Locate the cell with the specified text and output its (X, Y) center coordinate. 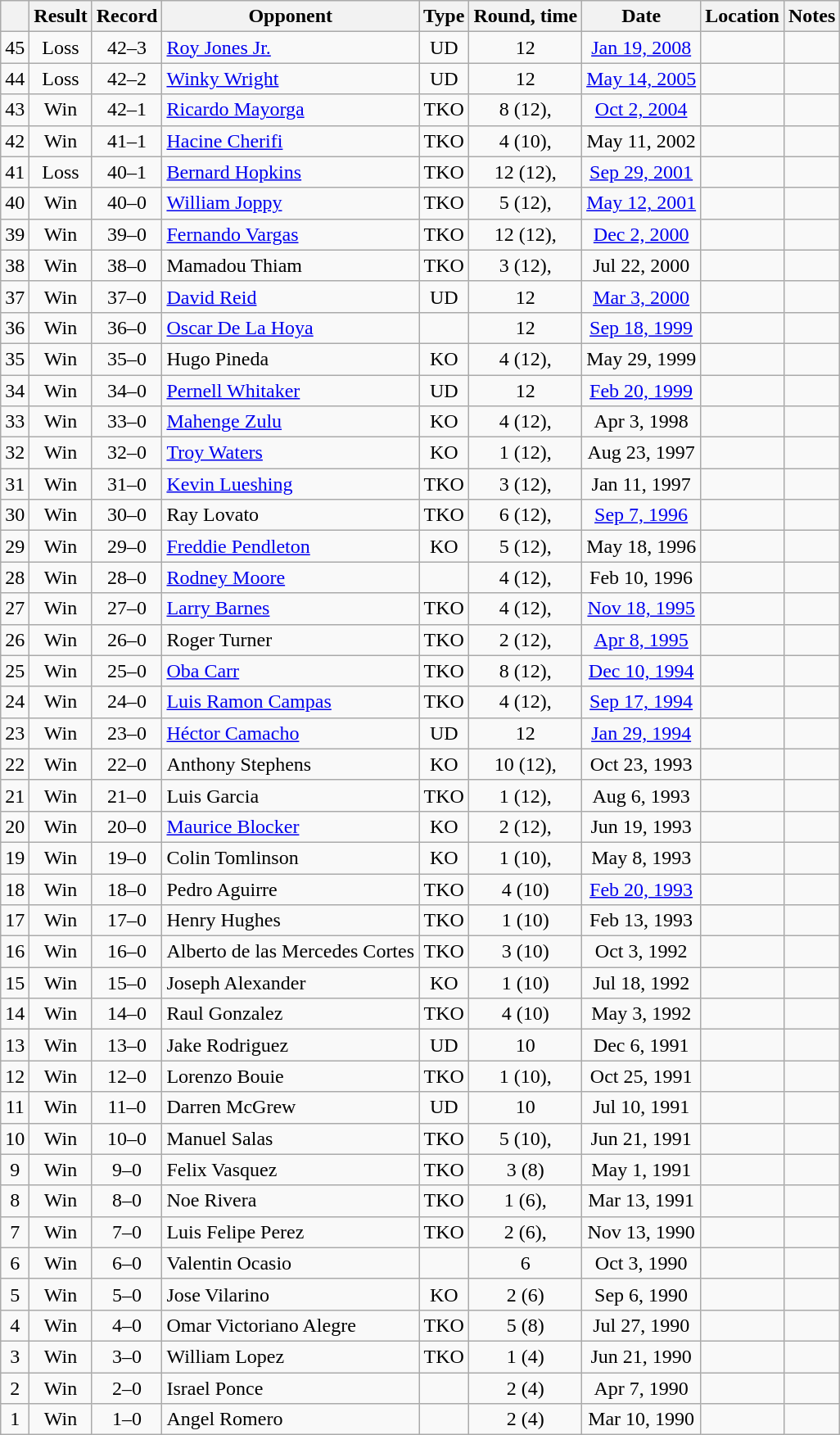
David Reid (291, 297)
Dec 2, 2000 (642, 234)
Kevin Lueshing (291, 484)
13–0 (127, 1045)
Noe Rivera (291, 1201)
May 11, 2002 (642, 141)
Dec 6, 1991 (642, 1045)
17 (15, 921)
27–0 (127, 609)
8 (15, 1201)
16 (15, 952)
3 (10) (526, 952)
Ricardo Mayorga (291, 110)
44 (15, 79)
19–0 (127, 858)
42–3 (127, 48)
Record (127, 16)
Darren McGrew (291, 1107)
Jan 29, 1994 (642, 733)
35–0 (127, 359)
38–0 (127, 265)
May 8, 1993 (642, 858)
Anthony Stephens (291, 764)
Sep 7, 1996 (642, 515)
15–0 (127, 983)
Roger Turner (291, 640)
10–0 (127, 1138)
Jul 10, 1991 (642, 1107)
31 (15, 484)
William Joppy (291, 203)
Mar 13, 1991 (642, 1201)
Joseph Alexander (291, 983)
Dec 10, 1994 (642, 671)
Aug 6, 1993 (642, 795)
19 (15, 858)
Luis Felipe Perez (291, 1232)
Jake Rodriguez (291, 1045)
May 1, 1991 (642, 1170)
Round, time (526, 16)
4–0 (127, 1325)
42–1 (127, 110)
Oct 3, 1992 (642, 952)
Jun 21, 1990 (642, 1356)
Oct 25, 1991 (642, 1076)
Troy Waters (291, 453)
May 18, 1996 (642, 546)
37–0 (127, 297)
27 (15, 609)
Luis Garcia (291, 795)
22–0 (127, 764)
14 (15, 1014)
William Lopez (291, 1356)
Jun 21, 1991 (642, 1138)
29 (15, 546)
Ray Lovato (291, 515)
Omar Victoriano Alegre (291, 1325)
28 (15, 577)
10 (12), (526, 764)
5 (15, 1294)
16–0 (127, 952)
Oct 3, 1990 (642, 1263)
Oct 23, 1993 (642, 764)
11–0 (127, 1107)
4 (10), (526, 141)
41–1 (127, 141)
May 3, 1992 (642, 1014)
22 (15, 764)
32–0 (127, 453)
Notes (811, 16)
Luis Ramon Campas (291, 702)
45 (15, 48)
Winky Wright (291, 79)
28–0 (127, 577)
5–0 (127, 1294)
21 (15, 795)
26 (15, 640)
3 (8) (526, 1170)
Valentin Ocasio (291, 1263)
Oba Carr (291, 671)
Feb 20, 1999 (642, 391)
Jul 22, 2000 (642, 265)
21–0 (127, 795)
1–0 (127, 1419)
18–0 (127, 889)
Jan 19, 2008 (642, 48)
23 (15, 733)
May 29, 1999 (642, 359)
39–0 (127, 234)
Jul 27, 1990 (642, 1325)
38 (15, 265)
Bernard Hopkins (291, 172)
Freddie Pendleton (291, 546)
Sep 18, 1999 (642, 328)
Israel Ponce (291, 1388)
5 (10), (526, 1138)
39 (15, 234)
40–0 (127, 203)
6–0 (127, 1263)
42–2 (127, 79)
26–0 (127, 640)
35 (15, 359)
8–0 (127, 1201)
36 (15, 328)
4 (15, 1325)
Henry Hughes (291, 921)
Mar 3, 2000 (642, 297)
12–0 (127, 1076)
Mahenge Zulu (291, 422)
29–0 (127, 546)
Fernando Vargas (291, 234)
Raul Gonzalez (291, 1014)
32 (15, 453)
1 (6), (526, 1201)
Mamadou Thiam (291, 265)
Opponent (291, 16)
Alberto de las Mercedes Cortes (291, 952)
Angel Romero (291, 1419)
30 (15, 515)
7 (15, 1232)
Feb 20, 1993 (642, 889)
30–0 (127, 515)
Jul 18, 1992 (642, 983)
Héctor Camacho (291, 733)
Location (743, 16)
Nov 18, 1995 (642, 609)
May 14, 2005 (642, 79)
Apr 7, 1990 (642, 1388)
17–0 (127, 921)
25–0 (127, 671)
23–0 (127, 733)
5 (8) (526, 1325)
Feb 10, 1996 (642, 577)
Pedro Aguirre (291, 889)
15 (15, 983)
Lorenzo Bouie (291, 1076)
Result (61, 16)
9 (15, 1170)
Jan 11, 1997 (642, 484)
31–0 (127, 484)
2 (15, 1388)
Sep 17, 1994 (642, 702)
6 (12), (526, 515)
Oct 2, 2004 (642, 110)
2 (6), (526, 1232)
34 (15, 391)
25 (15, 671)
13 (15, 1045)
40 (15, 203)
Maurice Blocker (291, 826)
34–0 (127, 391)
Hugo Pineda (291, 359)
7–0 (127, 1232)
Aug 23, 1997 (642, 453)
Feb 13, 1993 (642, 921)
Felix Vasquez (291, 1170)
9–0 (127, 1170)
Oscar De La Hoya (291, 328)
42 (15, 141)
Hacine Cherifi (291, 141)
14–0 (127, 1014)
Sep 6, 1990 (642, 1294)
Roy Jones Jr. (291, 48)
24–0 (127, 702)
1 (4) (526, 1356)
Rodney Moore (291, 577)
3 (15, 1356)
2–0 (127, 1388)
Colin Tomlinson (291, 858)
11 (15, 1107)
Mar 10, 1990 (642, 1419)
41 (15, 172)
Larry Barnes (291, 609)
Nov 13, 1990 (642, 1232)
Sep 29, 2001 (642, 172)
36–0 (127, 328)
40–1 (127, 172)
Apr 8, 1995 (642, 640)
33 (15, 422)
1 (15, 1419)
2 (6) (526, 1294)
Jun 19, 1993 (642, 826)
33–0 (127, 422)
20 (15, 826)
Manuel Salas (291, 1138)
Date (642, 16)
43 (15, 110)
Jose Vilarino (291, 1294)
18 (15, 889)
Pernell Whitaker (291, 391)
37 (15, 297)
24 (15, 702)
Apr 3, 1998 (642, 422)
3–0 (127, 1356)
Type (444, 16)
20–0 (127, 826)
May 12, 2001 (642, 203)
